Identify which cell holds the provided text, then report its (x, y) central coordinate. 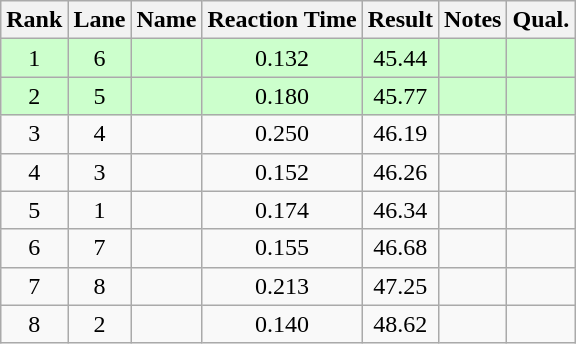
0.155 (282, 248)
0.180 (282, 96)
47.25 (400, 286)
0.250 (282, 134)
45.77 (400, 96)
0.152 (282, 172)
0.140 (282, 324)
Notes (473, 20)
0.132 (282, 58)
Lane (100, 20)
Qual. (541, 20)
0.213 (282, 286)
46.68 (400, 248)
45.44 (400, 58)
46.19 (400, 134)
Result (400, 20)
Reaction Time (282, 20)
Name (166, 20)
46.34 (400, 210)
48.62 (400, 324)
0.174 (282, 210)
46.26 (400, 172)
Rank (34, 20)
